From the cell containing the given text, extract its center point as (X, Y) coordinate. 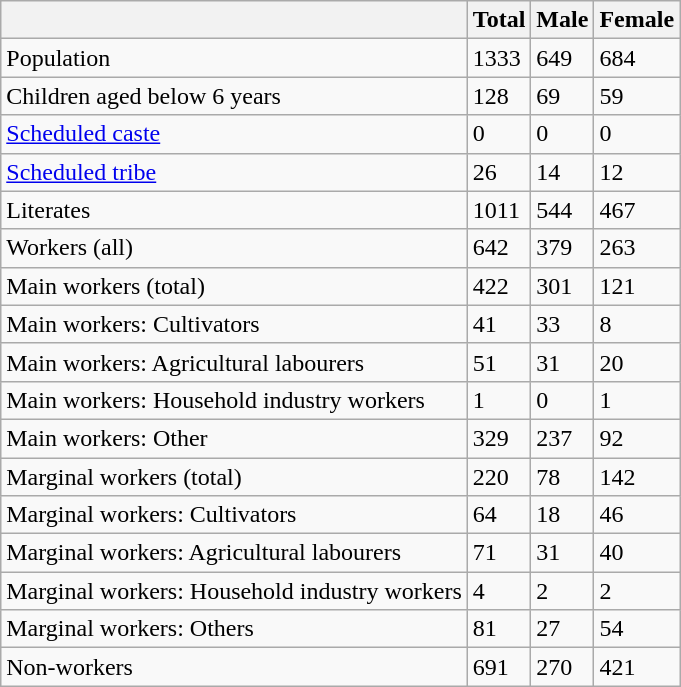
69 (562, 96)
1333 (499, 58)
51 (499, 362)
649 (562, 58)
Female (637, 20)
1011 (499, 210)
18 (562, 515)
379 (562, 248)
Children aged below 6 years (234, 96)
Scheduled tribe (234, 172)
Scheduled caste (234, 134)
421 (637, 667)
Main workers: Agricultural labourers (234, 362)
27 (562, 629)
12 (637, 172)
20 (637, 362)
642 (499, 248)
544 (562, 210)
422 (499, 286)
Marginal workers: Agricultural labourers (234, 553)
Workers (all) (234, 248)
Literates (234, 210)
41 (499, 324)
81 (499, 629)
Marginal workers: Others (234, 629)
40 (637, 553)
71 (499, 553)
Population (234, 58)
128 (499, 96)
Main workers: Other (234, 438)
4 (499, 591)
59 (637, 96)
Marginal workers: Cultivators (234, 515)
Non-workers (234, 667)
Main workers: Cultivators (234, 324)
64 (499, 515)
Male (562, 20)
684 (637, 58)
Marginal workers (total) (234, 477)
237 (562, 438)
142 (637, 477)
14 (562, 172)
Main workers: Household industry workers (234, 400)
92 (637, 438)
Total (499, 20)
54 (637, 629)
263 (637, 248)
220 (499, 477)
33 (562, 324)
Main workers (total) (234, 286)
301 (562, 286)
78 (562, 477)
46 (637, 515)
270 (562, 667)
26 (499, 172)
329 (499, 438)
467 (637, 210)
Marginal workers: Household industry workers (234, 591)
691 (499, 667)
8 (637, 324)
121 (637, 286)
